Identify which cell holds the provided text, then report its [x, y] central coordinate. 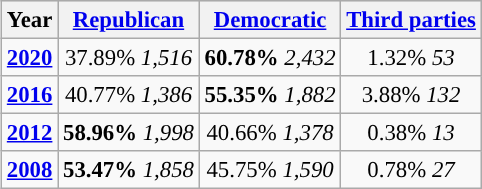
2020 [30, 58]
Year [30, 20]
45.75% 1,590 [270, 170]
0.78% 27 [411, 170]
40.77% 1,386 [129, 95]
40.66% 1,378 [270, 133]
60.78% 2,432 [270, 58]
Third parties [411, 20]
Democratic [270, 20]
53.47% 1,858 [129, 170]
2016 [30, 95]
1.32% 53 [411, 58]
2012 [30, 133]
55.35% 1,882 [270, 95]
0.38% 13 [411, 133]
58.96% 1,998 [129, 133]
2008 [30, 170]
37.89% 1,516 [129, 58]
3.88% 132 [411, 95]
Republican [129, 20]
